For the text-containing cell, return its midpoint in (X, Y) coordinate format. 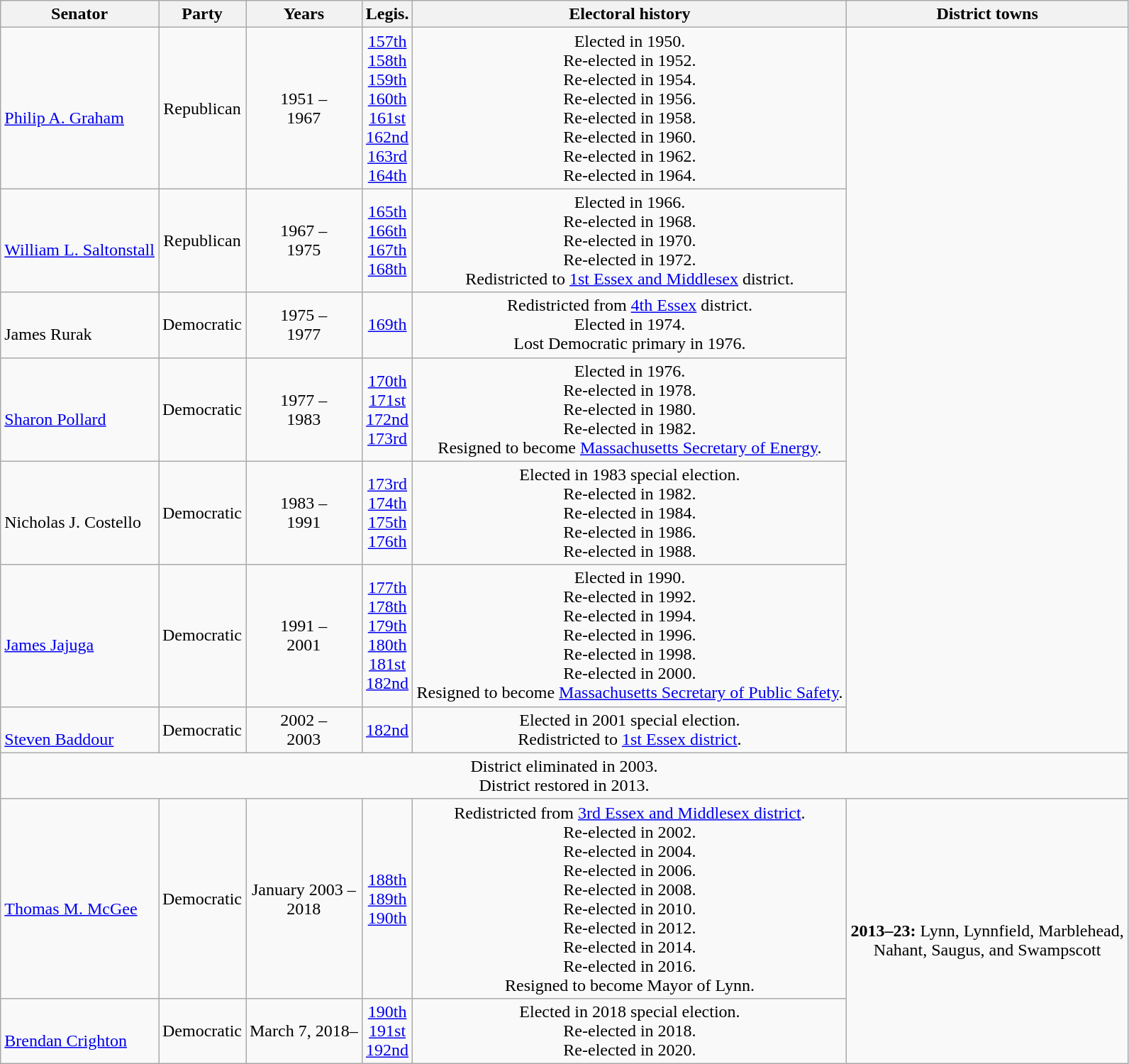
170th171st172nd173rd (387, 409)
1991 –2001 (304, 636)
William L. Saltonstall (79, 240)
Elected in 2018 special election.Re-elected in 2018.Re-elected in 2020. (630, 1031)
Steven Baddour (79, 729)
188th189th190th (387, 898)
1975 –1977 (304, 325)
182nd (387, 729)
1983 –1991 (304, 513)
Elected in 1966.Re-elected in 1968.Re-elected in 1970.Re-elected in 1972.Redistricted to 1st Essex and Middlesex district. (630, 240)
Thomas M. McGee (79, 898)
165th166th167th168th (387, 240)
Elected in 1983 special election.Re-elected in 1982.Re-elected in 1984.Re-elected in 1986.Re-elected in 1988. (630, 513)
157th158th159th160th161st162nd163rd164th (387, 108)
Nicholas J. Costello (79, 513)
January 2003 –2018 (304, 898)
March 7, 2018– (304, 1031)
Elected in 1976.Re-elected in 1978.Re-elected in 1980.Re-elected in 1982.Resigned to become Massachusetts Secretary of Energy. (630, 409)
Elected in 1950.Re-elected in 1952.Re-elected in 1954.Re-elected in 1956.Re-elected in 1958.Re-elected in 1960.Re-elected in 1962.Re-elected in 1964. (630, 108)
1951 –1967 (304, 108)
Years (304, 14)
177th178th179th180th181st182nd (387, 636)
2002 –2003 (304, 729)
James Jajuga (79, 636)
James Rurak (79, 325)
Elected in 2001 special election.Redistricted to 1st Essex district. (630, 729)
Electoral history (630, 14)
District towns (987, 14)
2013–23: Lynn, Lynnfield, Marblehead,Nahant, Saugus, and Swampscott (987, 931)
Senator (79, 14)
190th191st192nd (387, 1031)
Redistricted from 4th Essex district.Elected in 1974.Lost Democratic primary in 1976. (630, 325)
Philip A. Graham (79, 108)
Party (203, 14)
Sharon Pollard (79, 409)
169th (387, 325)
173rd174th175th176th (387, 513)
1977 –1983 (304, 409)
District eliminated in 2003.District restored in 2013. (564, 776)
1967 –1975 (304, 240)
Legis. (387, 14)
Brendan Crighton (79, 1031)
